Determine the (X, Y) coordinate at the center of the cell enclosing the given text.  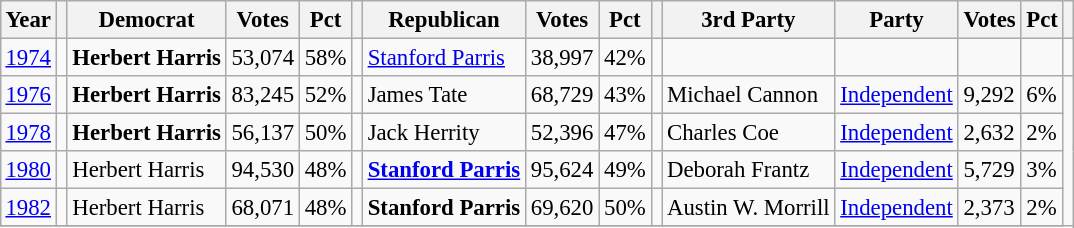
2,373 (990, 208)
Jack Herrity (444, 133)
Michael Cannon (748, 95)
58% (325, 57)
Deborah Frantz (748, 170)
53,074 (262, 57)
Democrat (146, 20)
Charles Coe (748, 133)
69,620 (562, 208)
49% (625, 170)
95,624 (562, 170)
47% (625, 133)
Party (896, 20)
83,245 (262, 95)
6% (1042, 95)
Year (28, 20)
1980 (28, 170)
38,997 (562, 57)
1978 (28, 133)
1976 (28, 95)
Republican (444, 20)
1974 (28, 57)
3rd Party (748, 20)
52,396 (562, 133)
James Tate (444, 95)
56,137 (262, 133)
68,729 (562, 95)
42% (625, 57)
2,632 (990, 133)
68,071 (262, 208)
5,729 (990, 170)
52% (325, 95)
9,292 (990, 95)
43% (625, 95)
Austin W. Morrill (748, 208)
3% (1042, 170)
1982 (28, 208)
94,530 (262, 170)
